Scan for the cell matching the given text and deliver its (x, y) coordinate at center. 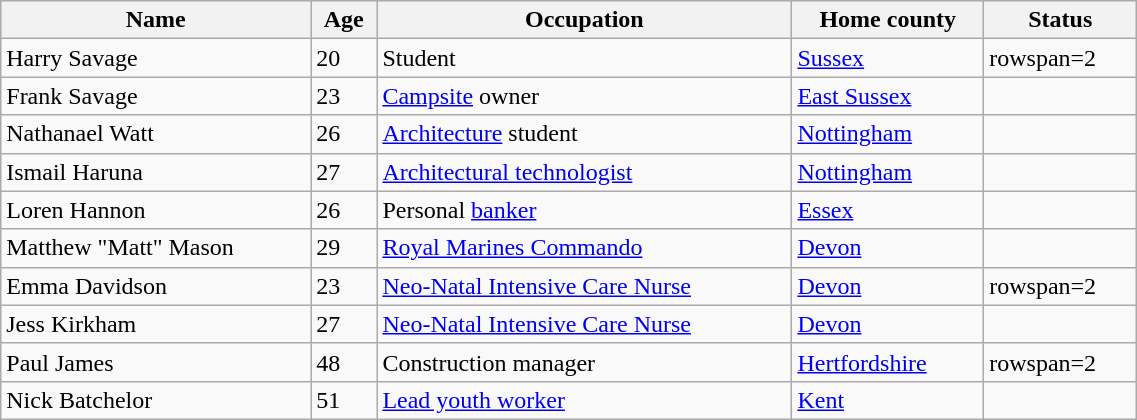
Campsite owner (584, 96)
Royal Marines Commando (584, 248)
Frank Savage (156, 96)
Age (344, 20)
Status (1060, 20)
Harry Savage (156, 58)
Sussex (888, 58)
Kent (888, 400)
Architectural technologist (584, 172)
29 (344, 248)
Architecture student (584, 134)
20 (344, 58)
Emma Davidson (156, 286)
Construction manager (584, 362)
Nick Batchelor (156, 400)
Personal banker (584, 210)
Ismail Haruna (156, 172)
Jess Kirkham (156, 324)
48 (344, 362)
Home county (888, 20)
Matthew "Matt" Mason (156, 248)
Nathanael Watt (156, 134)
Loren Hannon (156, 210)
Name (156, 20)
Lead youth worker (584, 400)
Occupation (584, 20)
Essex (888, 210)
51 (344, 400)
Hertfordshire (888, 362)
Paul James (156, 362)
Student (584, 58)
East Sussex (888, 96)
